Extract the [x, y] coordinate from the center of the cell holding the provided text.  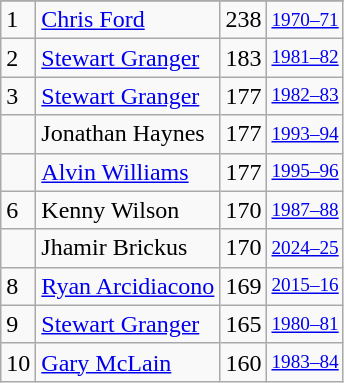
183 [244, 58]
Gary McLain [128, 362]
10 [18, 362]
238 [244, 20]
9 [18, 324]
Jhamir Brickus [128, 248]
165 [244, 324]
2 [18, 58]
1995–96 [305, 172]
Alvin Williams [128, 172]
1981–82 [305, 58]
1983–84 [305, 362]
8 [18, 286]
Jonathan Haynes [128, 134]
160 [244, 362]
1970–71 [305, 20]
1980–81 [305, 324]
1 [18, 20]
Ryan Arcidiacono [128, 286]
Chris Ford [128, 20]
1987–88 [305, 210]
2015–16 [305, 286]
1993–94 [305, 134]
169 [244, 286]
3 [18, 96]
2024–25 [305, 248]
1982–83 [305, 96]
Kenny Wilson [128, 210]
6 [18, 210]
